Return the [x, y] coordinate for the center point of the cell that contains the specified text.  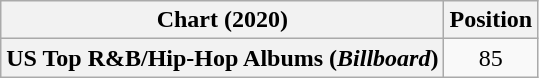
US Top R&B/Hip-Hop Albums (Billboard) [222, 58]
Chart (2020) [222, 20]
Position [491, 20]
85 [491, 58]
